Search for the cell housing the specified text and yield its [x, y] center coordinate. 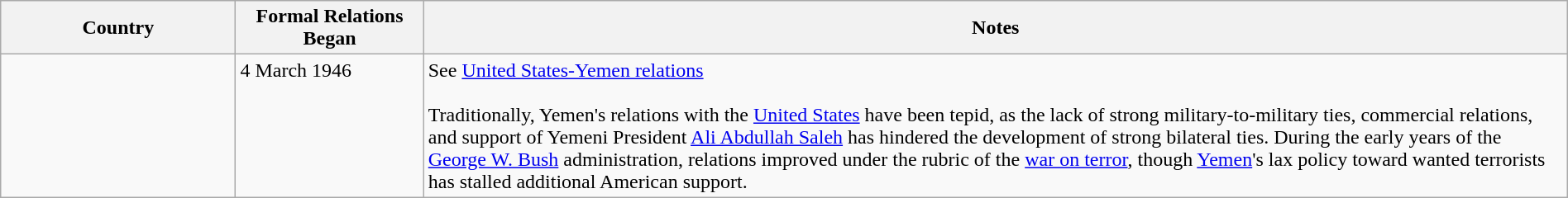
Notes [996, 28]
4 March 1946 [329, 125]
Formal Relations Began [329, 28]
Country [118, 28]
